Search for the cell housing the specified text and yield its [x, y] center coordinate. 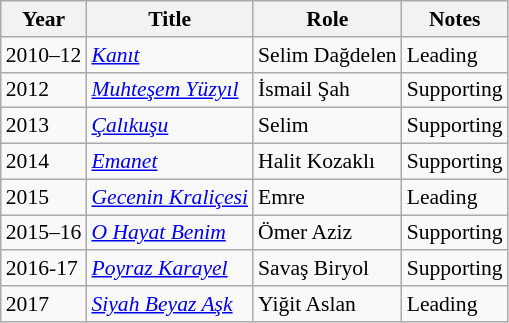
Emanet [170, 162]
Kanıt [170, 55]
Title [170, 19]
Halit Kozaklı [328, 162]
O Hayat Benim [170, 233]
Selim Dağdelen [328, 55]
2016-17 [44, 269]
2014 [44, 162]
2010–12 [44, 55]
Emre [328, 197]
Muhteşem Yüzyıl [170, 90]
Role [328, 19]
Gecenin Kraliçesi [170, 197]
Year [44, 19]
2015–16 [44, 233]
2017 [44, 304]
Savaş Biryol [328, 269]
Ömer Aziz [328, 233]
Selim [328, 126]
2013 [44, 126]
2012 [44, 90]
Notes [455, 19]
Yiğit Aslan [328, 304]
Poyraz Karayel [170, 269]
Siyah Beyaz Aşk [170, 304]
Çalıkuşu [170, 126]
İsmail Şah [328, 90]
2015 [44, 197]
